Locate the cell with the specified text and output its (X, Y) center coordinate. 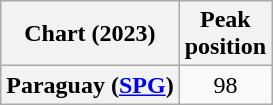
Peakposition (225, 34)
Paraguay (SPG) (90, 85)
Chart (2023) (90, 34)
98 (225, 85)
